Locate the cell with the specified text and output its [x, y] center coordinate. 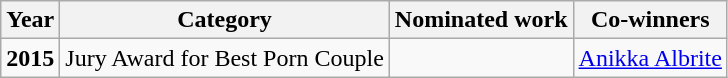
Jury Award for Best Porn Couple [225, 58]
Anikka Albrite [650, 58]
Co-winners [650, 20]
Nominated work [481, 20]
Year [30, 20]
Category [225, 20]
2015 [30, 58]
